Locate the cell with the specified text and output its [X, Y] center coordinate. 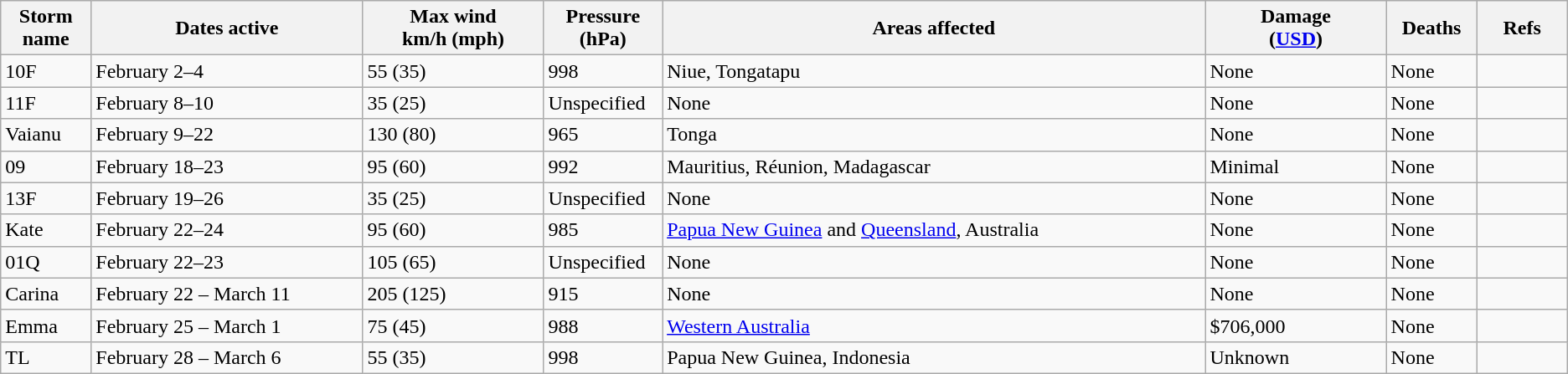
February 22–23 [227, 262]
130 (80) [453, 135]
February 18–23 [227, 167]
75 (45) [453, 325]
985 [603, 230]
13F [46, 198]
Papua New Guinea, Indonesia [934, 357]
February 2–4 [227, 71]
205 (125) [453, 294]
February 8–10 [227, 103]
105 (65) [453, 262]
10F [46, 71]
February 9–22 [227, 135]
February 19–26 [227, 198]
Areas affected [934, 28]
Western Australia [934, 325]
Carina [46, 294]
Emma [46, 325]
Unknown [1296, 357]
Niue, Tongatapu [934, 71]
TL [46, 357]
01Q [46, 262]
Refs [1522, 28]
Mauritius, Réunion, Madagascar [934, 167]
09 [46, 167]
February 25 – March 1 [227, 325]
Tonga [934, 135]
Deaths [1431, 28]
Storm name [46, 28]
February 28 – March 6 [227, 357]
February 22 – March 11 [227, 294]
Kate [46, 230]
992 [603, 167]
Max windkm/h (mph) [453, 28]
Dates active [227, 28]
$706,000 [1296, 325]
Pressure(hPa) [603, 28]
Minimal [1296, 167]
Damage(USD) [1296, 28]
February 22–24 [227, 230]
965 [603, 135]
988 [603, 325]
11F [46, 103]
Vaianu [46, 135]
Papua New Guinea and Queensland, Australia [934, 230]
915 [603, 294]
